Return the (X, Y) coordinate for the center point of the cell that contains the specified text.  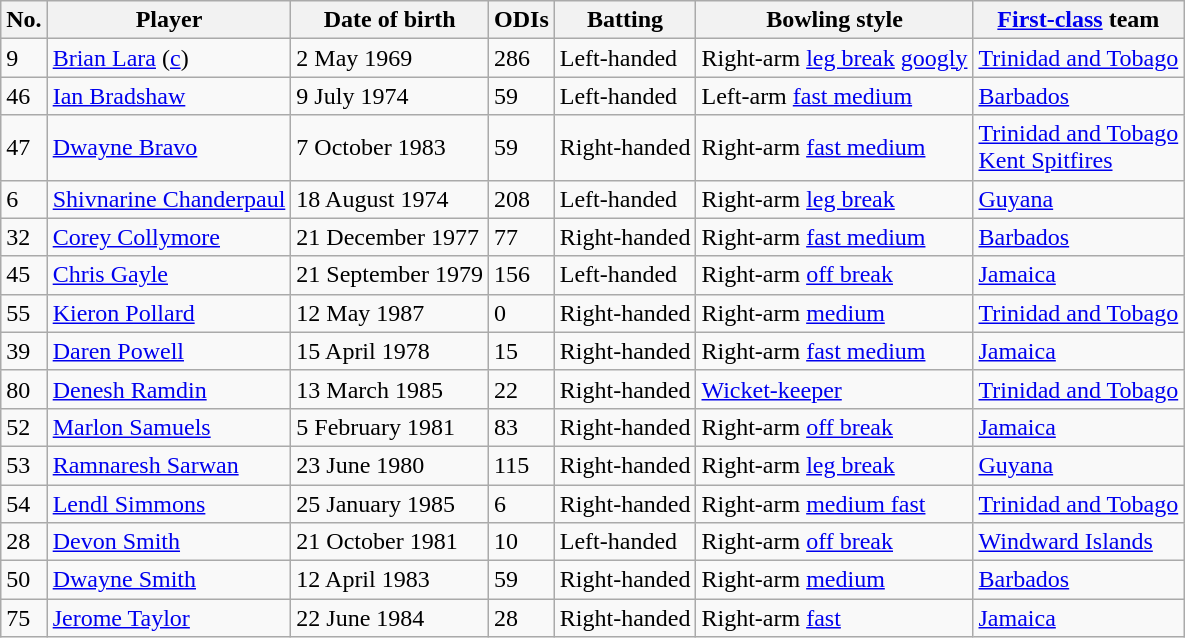
Right-arm medium fast (834, 503)
21 December 1977 (390, 237)
21 October 1981 (390, 542)
Dwayne Bravo (169, 148)
50 (24, 580)
52 (24, 427)
Wicket-keeper (834, 389)
53 (24, 465)
Player (169, 20)
21 September 1979 (390, 275)
Left-arm fast medium (834, 96)
45 (24, 275)
18 August 1974 (390, 199)
Corey Collymore (169, 237)
Brian Lara (c) (169, 58)
Chris Gayle (169, 275)
9 July 1974 (390, 96)
No. (24, 20)
115 (522, 465)
Ramnaresh Sarwan (169, 465)
Ian Bradshaw (169, 96)
46 (24, 96)
7 October 1983 (390, 148)
286 (522, 58)
83 (522, 427)
Marlon Samuels (169, 427)
First-class team (1078, 20)
ODIs (522, 20)
75 (24, 618)
10 (522, 542)
77 (522, 237)
54 (24, 503)
Batting (625, 20)
9 (24, 58)
80 (24, 389)
22 (522, 389)
Right-arm fast (834, 618)
12 May 1987 (390, 313)
208 (522, 199)
Windward Islands (1078, 542)
Bowling style (834, 20)
15 April 1978 (390, 351)
47 (24, 148)
Kieron Pollard (169, 313)
55 (24, 313)
23 June 1980 (390, 465)
Dwayne Smith (169, 580)
Shivnarine Chanderpaul (169, 199)
0 (522, 313)
32 (24, 237)
12 April 1983 (390, 580)
156 (522, 275)
22 June 1984 (390, 618)
5 February 1981 (390, 427)
25 January 1985 (390, 503)
Trinidad and TobagoKent Spitfires (1078, 148)
Lendl Simmons (169, 503)
2 May 1969 (390, 58)
Devon Smith (169, 542)
15 (522, 351)
39 (24, 351)
Date of birth (390, 20)
Jerome Taylor (169, 618)
13 March 1985 (390, 389)
Right-arm leg break googly (834, 58)
Daren Powell (169, 351)
Denesh Ramdin (169, 389)
